Find where the given text appears and provide that cell's center as [x, y] coordinate. 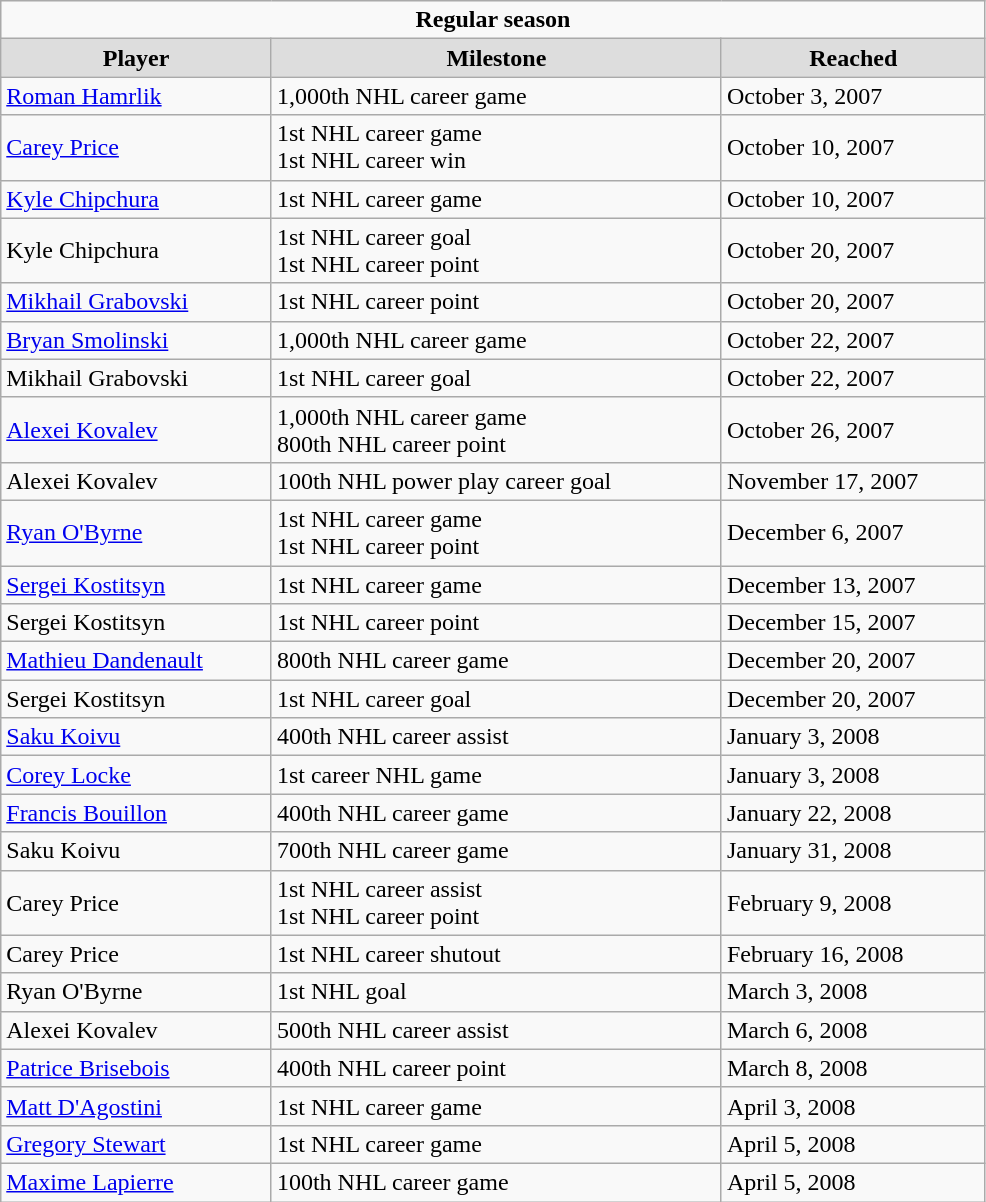
Francis Bouillon [136, 813]
500th NHL career assist [496, 1030]
Reached [853, 58]
December 6, 2007 [853, 532]
1st career NHL game [496, 775]
1,000th NHL career game800th NHL career point [496, 430]
700th NHL career game [496, 851]
400th NHL career game [496, 813]
Player [136, 58]
400th NHL career assist [496, 737]
Bryan Smolinski [136, 340]
March 6, 2008 [853, 1030]
April 3, 2008 [853, 1106]
Patrice Brisebois [136, 1068]
Matt D'Agostini [136, 1106]
January 22, 2008 [853, 813]
1st NHL career shutout [496, 954]
Roman Hamrlik [136, 96]
November 17, 2007 [853, 481]
1st NHL career goal1st NHL career point [496, 250]
Regular season [493, 20]
Gregory Stewart [136, 1144]
1st NHL career game1st NHL career point [496, 532]
800th NHL career game [496, 661]
December 15, 2007 [853, 623]
100th NHL power play career goal [496, 481]
Milestone [496, 58]
March 3, 2008 [853, 992]
100th NHL career game [496, 1182]
400th NHL career point [496, 1068]
October 26, 2007 [853, 430]
February 9, 2008 [853, 902]
March 8, 2008 [853, 1068]
February 16, 2008 [853, 954]
Mathieu Dandenault [136, 661]
October 3, 2007 [853, 96]
Maxime Lapierre [136, 1182]
1st NHL career game1st NHL career win [496, 148]
1st NHL goal [496, 992]
1st NHL career assist1st NHL career point [496, 902]
December 13, 2007 [853, 585]
January 31, 2008 [853, 851]
Corey Locke [136, 775]
